From the cell containing the given text, extract its center point as (X, Y) coordinate. 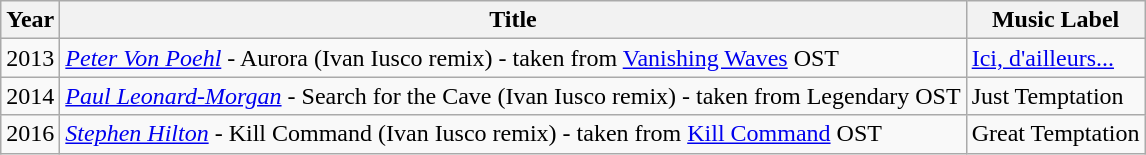
Stephen Hilton - Kill Command (Ivan Iusco remix) - taken from Kill Command OST (513, 134)
Music Label (1056, 20)
Paul Leonard-Morgan - Search for the Cave (Ivan Iusco remix) - taken from Legendary OST (513, 96)
Just Temptation (1056, 96)
Title (513, 20)
Great Temptation (1056, 134)
2013 (30, 58)
Peter Von Poehl - Aurora (Ivan Iusco remix) - taken from Vanishing Waves OST (513, 58)
Year (30, 20)
Ici, d'ailleurs... (1056, 58)
2016 (30, 134)
2014 (30, 96)
